Identify which cell holds the provided text, then report its [x, y] central coordinate. 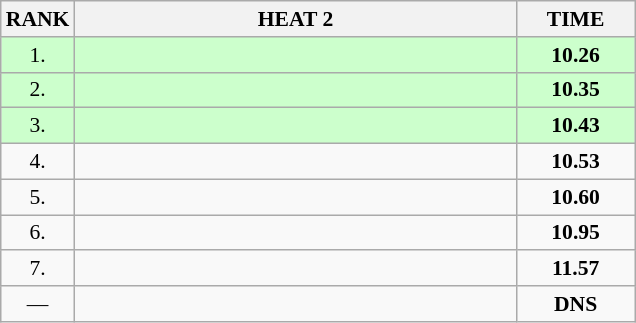
TIME [576, 19]
— [38, 304]
HEAT 2 [295, 19]
10.43 [576, 126]
5. [38, 197]
2. [38, 90]
6. [38, 233]
10.95 [576, 233]
10.60 [576, 197]
10.53 [576, 162]
3. [38, 126]
7. [38, 269]
11.57 [576, 269]
1. [38, 55]
4. [38, 162]
10.35 [576, 90]
RANK [38, 19]
DNS [576, 304]
10.26 [576, 55]
